Locate the cell with the specified text and output its (X, Y) center coordinate. 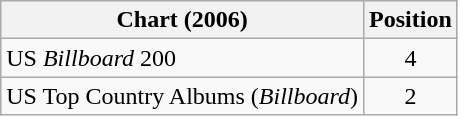
Position (411, 20)
Chart (2006) (182, 20)
2 (411, 96)
US Top Country Albums (Billboard) (182, 96)
4 (411, 58)
US Billboard 200 (182, 58)
